Provide the [X, Y] coordinate of the cell's center where the given text is located.  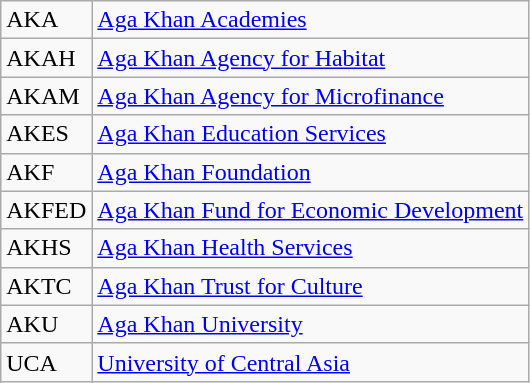
Aga Khan Education Services [310, 134]
AKF [46, 172]
AKTC [46, 286]
Aga Khan Foundation [310, 172]
Aga Khan Agency for Habitat [310, 58]
AKU [46, 324]
Aga Khan Trust for Culture [310, 286]
Aga Khan Academies [310, 20]
Aga Khan Health Services [310, 248]
AKHS [46, 248]
UCA [46, 362]
AKAM [46, 96]
AKA [46, 20]
Aga Khan Fund for Economic Development [310, 210]
Aga Khan University [310, 324]
AKFED [46, 210]
AKES [46, 134]
AKAH [46, 58]
University of Central Asia [310, 362]
Aga Khan Agency for Microfinance [310, 96]
